Pinpoint the cell where the given text exists, returning its [X, Y] midpoint coordinate. 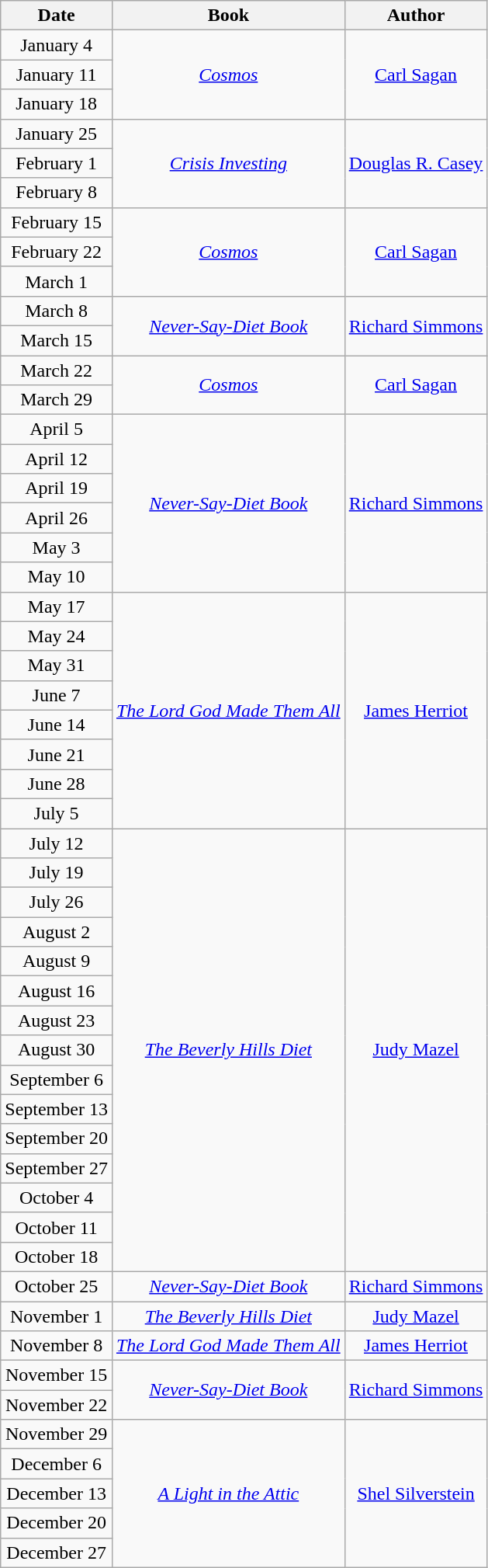
December 20 [57, 1523]
May 3 [57, 548]
March 8 [57, 311]
July 12 [57, 843]
April 19 [57, 488]
August 16 [57, 991]
Author [416, 16]
December 27 [57, 1552]
September 6 [57, 1080]
March 1 [57, 281]
November 8 [57, 1346]
April 5 [57, 429]
November 1 [57, 1316]
June 7 [57, 695]
August 30 [57, 1050]
November 29 [57, 1434]
February 8 [57, 193]
February 1 [57, 163]
March 29 [57, 400]
November 15 [57, 1375]
May 10 [57, 577]
September 13 [57, 1109]
June 21 [57, 754]
June 28 [57, 784]
January 25 [57, 134]
August 2 [57, 932]
January 4 [57, 45]
October 11 [57, 1227]
July 5 [57, 813]
September 20 [57, 1139]
July 19 [57, 873]
A Light in the Attic [228, 1493]
July 26 [57, 902]
March 15 [57, 340]
October 18 [57, 1257]
February 15 [57, 222]
April 26 [57, 518]
October 4 [57, 1198]
August 9 [57, 961]
May 17 [57, 607]
December 13 [57, 1493]
May 31 [57, 666]
November 22 [57, 1405]
Shel Silverstein [416, 1493]
February 22 [57, 252]
September 27 [57, 1168]
Book [228, 16]
June 14 [57, 725]
October 25 [57, 1286]
January 11 [57, 75]
Crisis Investing [228, 163]
Douglas R. Casey [416, 163]
December 6 [57, 1464]
April 12 [57, 459]
March 22 [57, 370]
May 24 [57, 636]
January 18 [57, 104]
Date [57, 16]
August 23 [57, 1020]
